From the cell containing the given text, extract its center point as [X, Y] coordinate. 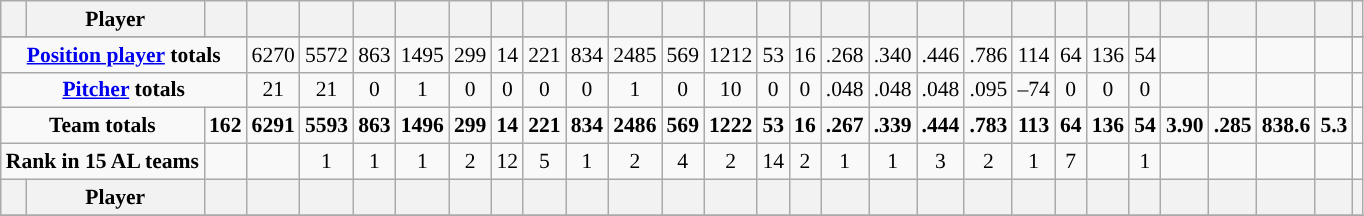
162 [226, 126]
3.90 [1185, 126]
2485 [634, 55]
.783 [988, 126]
113 [1034, 126]
.268 [845, 55]
3 [941, 162]
5593 [326, 126]
5572 [326, 55]
.095 [988, 90]
1495 [422, 55]
Pitcher totals [124, 90]
.339 [893, 126]
5.3 [1334, 126]
–74 [1034, 90]
2486 [634, 126]
12 [507, 162]
.340 [893, 55]
10 [730, 90]
838.6 [1286, 126]
5 [544, 162]
4 [684, 162]
.285 [1233, 126]
Rank in 15 AL teams [102, 162]
Position player totals [124, 55]
.446 [941, 55]
7 [1071, 162]
Team totals [102, 126]
6291 [274, 126]
.267 [845, 126]
.786 [988, 55]
1222 [730, 126]
6270 [274, 55]
1212 [730, 55]
.444 [941, 126]
1496 [422, 126]
114 [1034, 55]
